Output the (X, Y) coordinate of the center of the cell containing the given text.  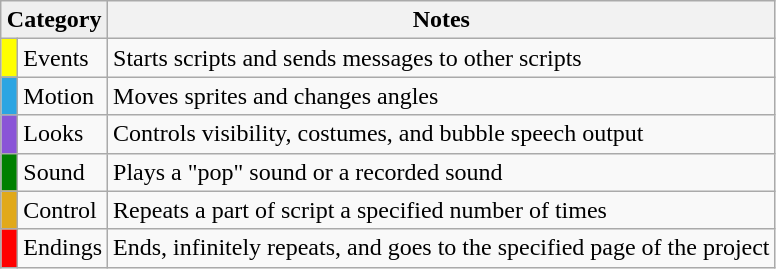
Moves sprites and changes angles (442, 96)
Control (63, 210)
Ends, infinitely repeats, and goes to the specified page of the project (442, 248)
Controls visibility, costumes, and bubble speech output (442, 134)
Category (54, 20)
Looks (63, 134)
Notes (442, 20)
Endings (63, 248)
Plays a "pop" sound or a recorded sound (442, 172)
Repeats a part of script a specified number of times (442, 210)
Motion (63, 96)
Starts scripts and sends messages to other scripts (442, 58)
Sound (63, 172)
Events (63, 58)
